Pinpoint the cell where the given text exists, returning its [x, y] midpoint coordinate. 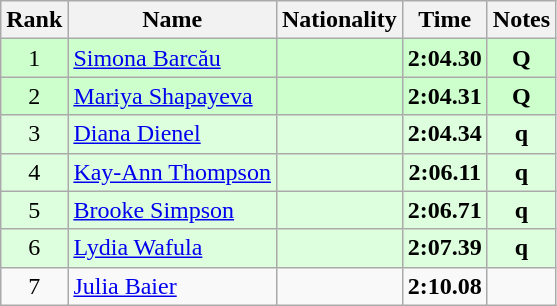
Brooke Simpson [172, 210]
Julia Baier [172, 286]
Kay-Ann Thompson [172, 172]
2:07.39 [444, 248]
Nationality [339, 20]
2:06.11 [444, 172]
Time [444, 20]
Mariya Shapayeva [172, 96]
Lydia Wafula [172, 248]
Simona Barcău [172, 58]
Name [172, 20]
Diana Dienel [172, 134]
1 [34, 58]
4 [34, 172]
2:04.30 [444, 58]
3 [34, 134]
Notes [521, 20]
2:10.08 [444, 286]
5 [34, 210]
Rank [34, 20]
7 [34, 286]
2:04.34 [444, 134]
2:04.31 [444, 96]
6 [34, 248]
2 [34, 96]
2:06.71 [444, 210]
